Provide the [X, Y] coordinate of the cell's center where the given text is located.  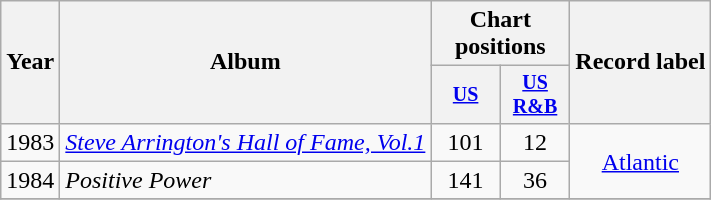
Album [246, 62]
12 [534, 142]
101 [466, 142]
Record label [640, 62]
Positive Power [246, 180]
US R&B [534, 94]
Year [30, 62]
Atlantic [640, 161]
1983 [30, 142]
1984 [30, 180]
Chart positions [500, 34]
US [466, 94]
Steve Arrington's Hall of Fame, Vol.1 [246, 142]
36 [534, 180]
141 [466, 180]
